Find where the given text appears and provide that cell's center as [x, y] coordinate. 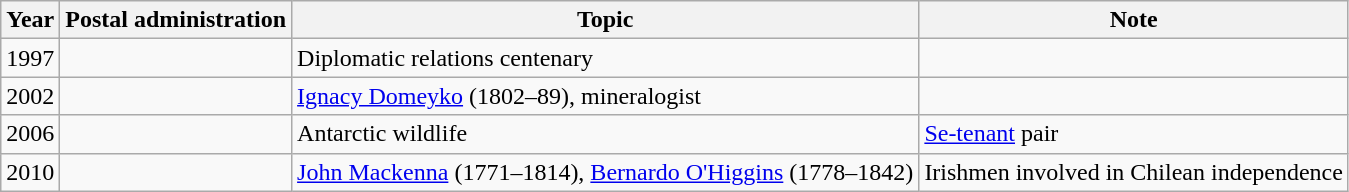
Irishmen involved in Chilean independence [1134, 172]
Diplomatic relations centenary [606, 58]
1997 [30, 58]
Topic [606, 20]
2006 [30, 134]
Note [1134, 20]
Antarctic wildlife [606, 134]
2010 [30, 172]
Ignacy Domeyko (1802–89), mineralogist [606, 96]
Postal administration [176, 20]
John Mackenna (1771–1814), Bernardo O'Higgins (1778–1842) [606, 172]
Year [30, 20]
2002 [30, 96]
Se-tenant pair [1134, 134]
